Output the [X, Y] coordinate of the center of the cell containing the given text.  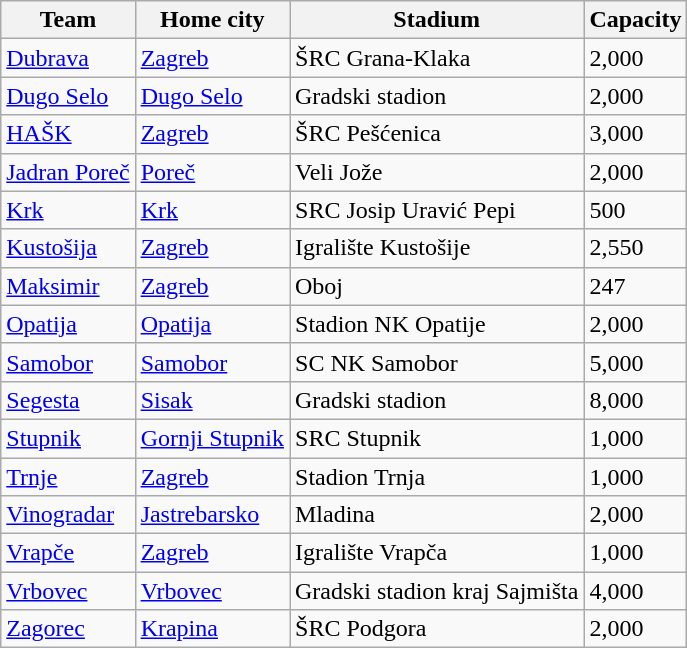
Oboj [437, 286]
Jastrebarsko [212, 515]
2,550 [636, 248]
Gradski stadion kraj Sajmišta [437, 591]
Stupnik [68, 438]
247 [636, 286]
Igralište Kustošije [437, 248]
4,000 [636, 591]
Kustošija [68, 248]
Team [68, 20]
Home city [212, 20]
Zagorec [68, 629]
Vinogradar [68, 515]
3,000 [636, 134]
Capacity [636, 20]
Igralište Vrapča [437, 553]
HAŠK [68, 134]
500 [636, 210]
ŠRC Podgora [437, 629]
Sisak [212, 400]
Jadran Poreč [68, 172]
Segesta [68, 400]
ŠRC Pešćenica [437, 134]
Dubrava [68, 58]
Stadium [437, 20]
Gornji Stupnik [212, 438]
SRC Stupnik [437, 438]
ŠRC Grana-Klaka [437, 58]
Veli Jože [437, 172]
5,000 [636, 362]
8,000 [636, 400]
SC NK Samobor [437, 362]
Stadion Trnja [437, 477]
Vrapče [68, 553]
Poreč [212, 172]
Trnje [68, 477]
SRC Josip Uravić Pepi [437, 210]
Mladina [437, 515]
Krapina [212, 629]
Maksimir [68, 286]
Stadion NK Opatije [437, 324]
